Identify which cell holds the provided text, then report its [x, y] central coordinate. 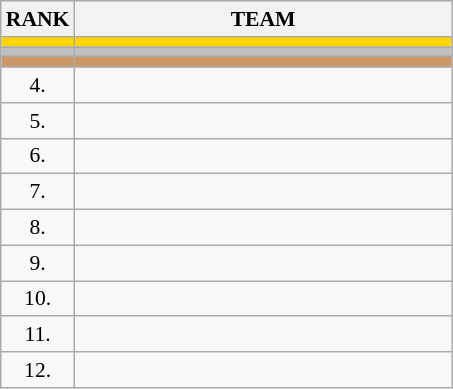
6. [38, 156]
5. [38, 121]
12. [38, 370]
7. [38, 192]
11. [38, 335]
RANK [38, 19]
8. [38, 228]
TEAM [262, 19]
10. [38, 299]
4. [38, 85]
9. [38, 263]
